Return the (X, Y) coordinate for the center point of the cell that contains the specified text.  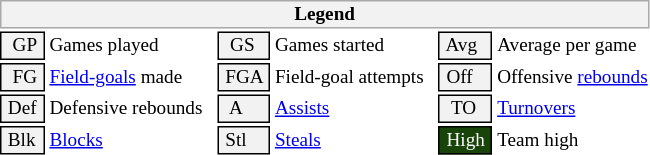
Average per game (573, 46)
GS (244, 46)
Avg (466, 46)
Stl (244, 140)
Turnovers (573, 108)
High (466, 140)
GP (22, 46)
A (244, 108)
Legend (324, 14)
Steals (354, 140)
TO (466, 108)
Field-goals made (131, 77)
Blk (22, 140)
Field-goal attempts (354, 77)
Assists (354, 108)
Offensive rebounds (573, 77)
Games played (131, 46)
Def (22, 108)
Team high (573, 140)
Blocks (131, 140)
FGA (244, 77)
Off (466, 77)
Games started (354, 46)
FG (22, 77)
Defensive rebounds (131, 108)
